Find where the given text appears and provide that cell's center as [X, Y] coordinate. 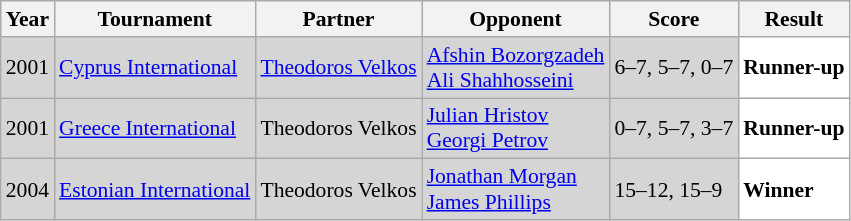
15–12, 15–9 [674, 190]
2004 [28, 190]
Score [674, 19]
Afshin Bozorgzadeh Ali Shahhosseini [516, 68]
Year [28, 19]
Partner [338, 19]
Julian Hristov Georgi Petrov [516, 128]
6–7, 5–7, 0–7 [674, 68]
Jonathan Morgan James Phillips [516, 190]
Greece International [154, 128]
Estonian International [154, 190]
Opponent [516, 19]
0–7, 5–7, 3–7 [674, 128]
Tournament [154, 19]
Cyprus International [154, 68]
Result [794, 19]
Winner [794, 190]
